Scan for the cell matching the given text and deliver its (X, Y) coordinate at center. 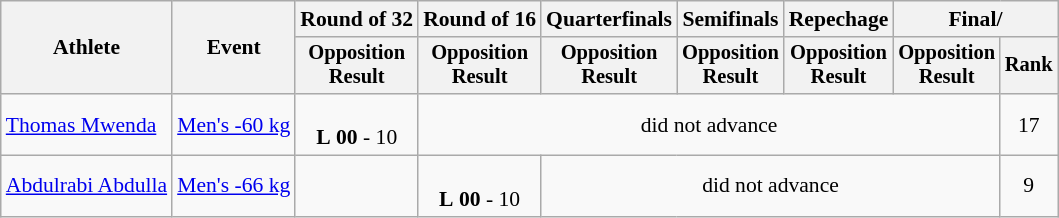
Final/ (975, 19)
Repechage (839, 19)
Abdulrabi Abdulla (86, 186)
Rank (1029, 66)
Athlete (86, 48)
Thomas Mwenda (86, 124)
Round of 16 (480, 19)
9 (1029, 186)
Quarterfinals (609, 19)
17 (1029, 124)
Men's -66 kg (234, 186)
Men's -60 kg (234, 124)
Event (234, 48)
Semifinals (730, 19)
Round of 32 (356, 19)
